From the cell containing the given text, extract its center point as [X, Y] coordinate. 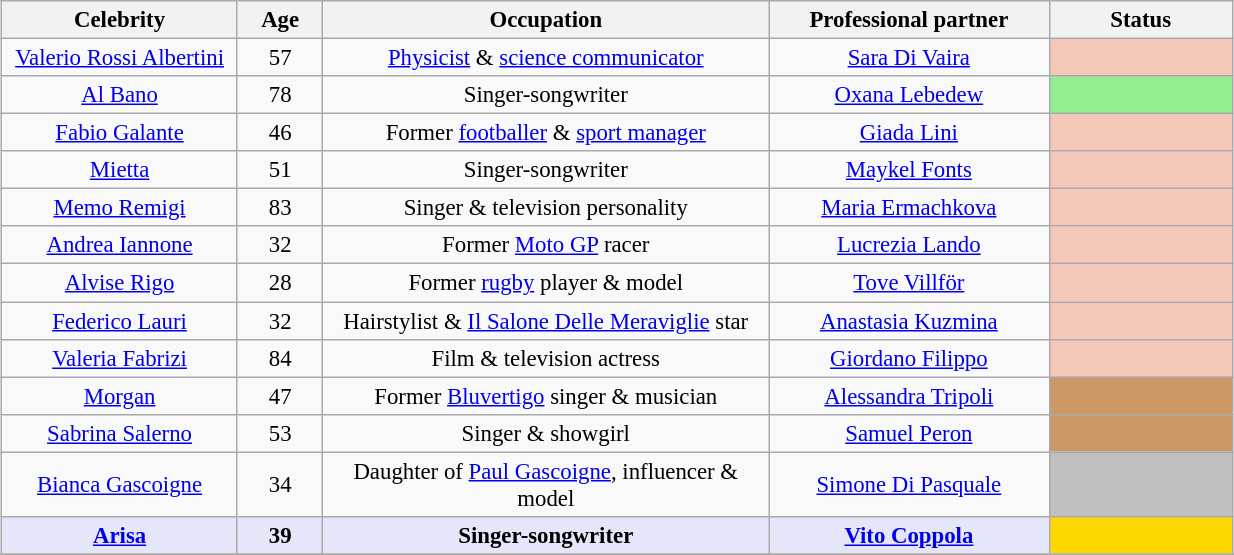
Professional partner [910, 20]
Giordano Filippo [910, 358]
Celebrity [120, 20]
Daughter of Paul Gascoigne, influencer & model [546, 484]
Tove Villför [910, 283]
Former Moto GP racer [546, 245]
53 [280, 433]
Occupation [546, 20]
Physicist & science communicator [546, 57]
Film & television actress [546, 358]
Arisa [120, 535]
Samuel Peron [910, 433]
Alvise Rigo [120, 283]
Simone Di Pasquale [910, 484]
Sara Di Vaira [910, 57]
Oxana Lebedew [910, 95]
Bianca Gascoigne [120, 484]
Former rugby player & model [546, 283]
Anastasia Kuzmina [910, 321]
Memo Remigi [120, 208]
Al Bano [120, 95]
78 [280, 95]
Valerio Rossi Albertini [120, 57]
Federico Lauri [120, 321]
Giada Lini [910, 133]
Status [1140, 20]
51 [280, 170]
Alessandra Tripoli [910, 396]
47 [280, 396]
Maykel Fonts [910, 170]
Former footballer & sport manager [546, 133]
84 [280, 358]
Morgan [120, 396]
28 [280, 283]
Andrea Iannone [120, 245]
Age [280, 20]
Valeria Fabrizi [120, 358]
Former Bluvertigo singer & musician [546, 396]
Singer & showgirl [546, 433]
Hairstylist & Il Salone Delle Meraviglie star [546, 321]
Maria Ermachkova [910, 208]
83 [280, 208]
Sabrina Salerno [120, 433]
Vito Coppola [910, 535]
34 [280, 484]
Fabio Galante [120, 133]
Singer & television personality [546, 208]
Mietta [120, 170]
46 [280, 133]
57 [280, 57]
39 [280, 535]
Lucrezia Lando [910, 245]
